Detect which cell encompasses the target text, then output its (x, y) center coordinate. 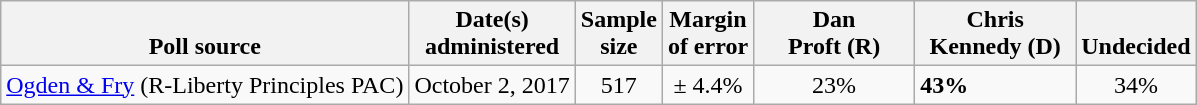
23% (834, 85)
34% (1136, 85)
Samplesize (618, 34)
Poll source (205, 34)
DanProft (R) (834, 34)
Marginof error (708, 34)
Ogden & Fry (R-Liberty Principles PAC) (205, 85)
ChrisKennedy (D) (996, 34)
43% (996, 85)
± 4.4% (708, 85)
517 (618, 85)
Date(s)administered (492, 34)
Undecided (1136, 34)
October 2, 2017 (492, 85)
